Detect which cell encompasses the target text, then output its [x, y] center coordinate. 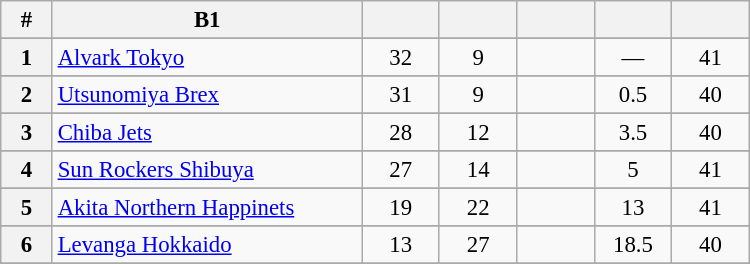
— [632, 58]
3 [27, 133]
31 [400, 95]
12 [478, 133]
4 [27, 170]
B1 [207, 20]
Levanga Hokkaido [207, 245]
19 [400, 208]
28 [400, 133]
1 [27, 58]
32 [400, 58]
2 [27, 95]
Utsunomiya Brex [207, 95]
# [27, 20]
Sun Rockers Shibuya [207, 170]
14 [478, 170]
Akita Northern Happinets [207, 208]
3.5 [632, 133]
22 [478, 208]
0.5 [632, 95]
6 [27, 245]
18.5 [632, 245]
Chiba Jets [207, 133]
Alvark Tokyo [207, 58]
